Output the [x, y] coordinate of the center of the cell containing the given text.  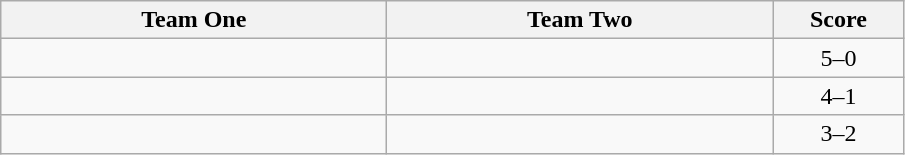
3–2 [838, 134]
5–0 [838, 58]
Team One [194, 20]
Team Two [580, 20]
Score [838, 20]
4–1 [838, 96]
